Return [x, y] of the center of cell containing provided text 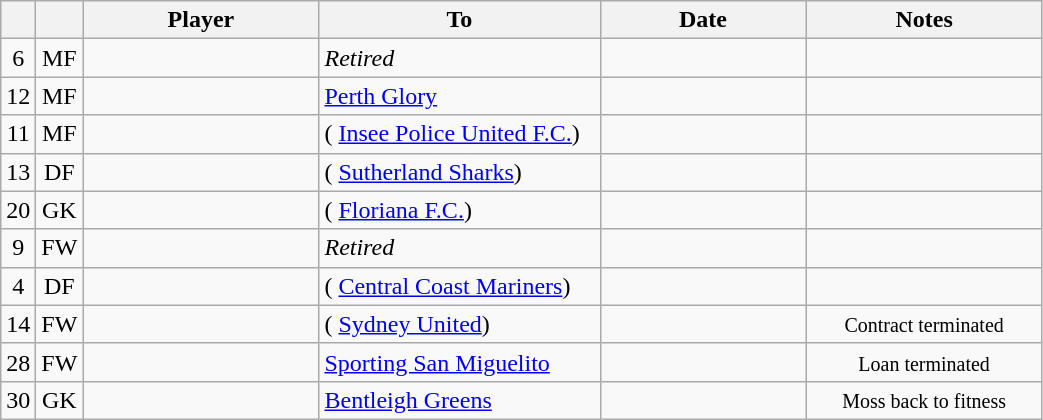
Loan terminated [924, 362]
( Sydney United) [460, 324]
30 [18, 400]
Notes [924, 20]
20 [18, 210]
28 [18, 362]
13 [18, 172]
( Central Coast Mariners) [460, 286]
14 [18, 324]
Contract terminated [924, 324]
11 [18, 134]
Date [703, 20]
Player [201, 20]
Perth Glory [460, 96]
To [460, 20]
6 [18, 58]
Bentleigh Greens [460, 400]
Moss back to fitness [924, 400]
4 [18, 286]
( Floriana F.C.) [460, 210]
9 [18, 248]
12 [18, 96]
Sporting San Miguelito [460, 362]
( Insee Police United F.C.) [460, 134]
( Sutherland Sharks) [460, 172]
